Locate the cell with the specified text and output its (X, Y) center coordinate. 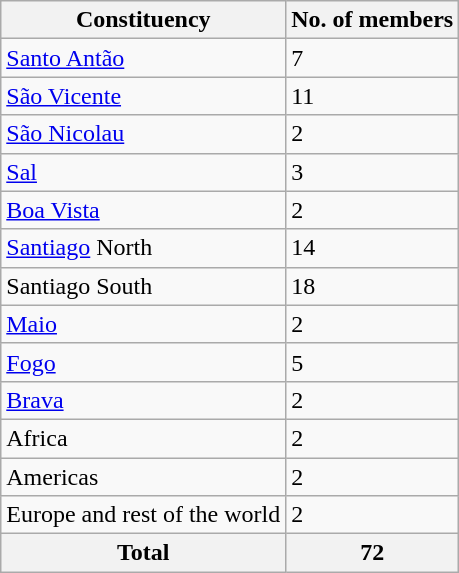
Santiago South (144, 286)
18 (372, 286)
11 (372, 96)
São Nicolau (144, 134)
No. of members (372, 20)
Brava (144, 400)
Boa Vista (144, 210)
Maio (144, 324)
Santo Antão (144, 58)
Total (144, 553)
Santiago North (144, 248)
Fogo (144, 362)
Americas (144, 477)
Africa (144, 438)
Europe and rest of the world (144, 515)
São Vicente (144, 96)
Constituency (144, 20)
Sal (144, 172)
5 (372, 362)
14 (372, 248)
7 (372, 58)
72 (372, 553)
3 (372, 172)
